Provide the (x, y) coordinate of the cell's center where the given text is located.  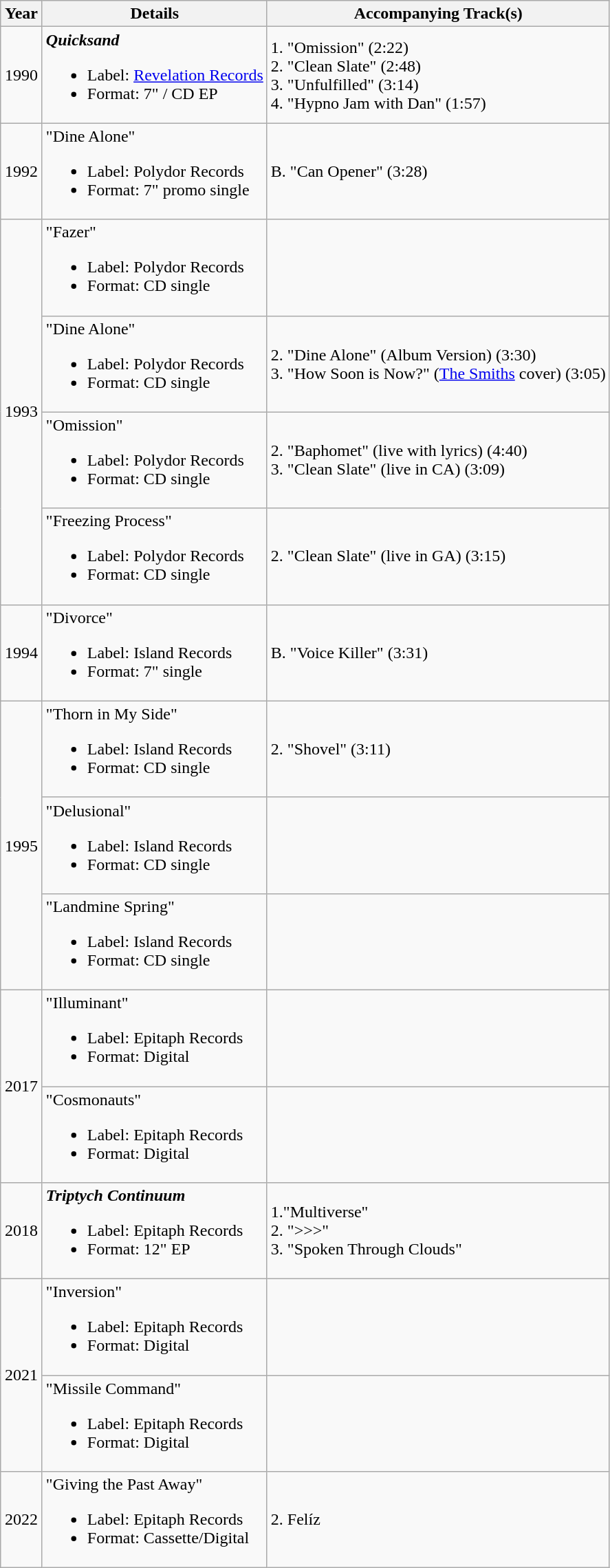
"Omission"Label: Polydor RecordsFormat: CD single (154, 460)
1."Multiverse"2. ">>>"3. "Spoken Through Clouds" (438, 1231)
"Delusional"Label: Island RecordsFormat: CD single (154, 845)
1993 (22, 412)
2021 (22, 1375)
1992 (22, 171)
1990 (22, 75)
"Freezing Process"Label: Polydor RecordsFormat: CD single (154, 556)
"Landmine Spring"Label: Island RecordsFormat: CD single (154, 941)
2. "Clean Slate" (live in GA) (3:15) (438, 556)
2022 (22, 1520)
"Cosmonauts"Label: Epitaph RecordsFormat: Digital (154, 1135)
"Fazer"Label: Polydor RecordsFormat: CD single (154, 268)
Details (154, 14)
"Dine Alone"Label: Polydor RecordsFormat: 7" promo single (154, 171)
"Dine Alone"Label: Polydor RecordsFormat: CD single (154, 364)
B. "Can Opener" (3:28) (438, 171)
"Inversion"Label: Epitaph RecordsFormat: Digital (154, 1327)
"Illuminant"Label: Epitaph RecordsFormat: Digital (154, 1038)
QuicksandLabel: Revelation RecordsFormat: 7" / CD EP (154, 75)
"Giving the Past Away"Label: Epitaph RecordsFormat: Cassette/Digital (154, 1520)
Year (22, 14)
2. "Shovel" (3:11) (438, 749)
2. "Dine Alone" (Album Version) (3:30)3. "How Soon is Now?" (The Smiths cover) (3:05) (438, 364)
2018 (22, 1231)
"Missile Command"Label: Epitaph RecordsFormat: Digital (154, 1424)
"Divorce"Label: Island RecordsFormat: 7" single (154, 653)
Triptych ContinuumLabel: Epitaph RecordsFormat: 12" EP (154, 1231)
2. Felíz (438, 1520)
Accompanying Track(s) (438, 14)
B. "Voice Killer" (3:31) (438, 653)
1. "Omission" (2:22)2. "Clean Slate" (2:48)3. "Unfulfilled" (3:14)4. "Hypno Jam with Dan" (1:57) (438, 75)
"Thorn in My Side"Label: Island RecordsFormat: CD single (154, 749)
1994 (22, 653)
1995 (22, 845)
2. "Baphomet" (live with lyrics) (4:40)3. "Clean Slate" (live in CA) (3:09) (438, 460)
2017 (22, 1086)
